Return [x, y] of the center of cell containing provided text 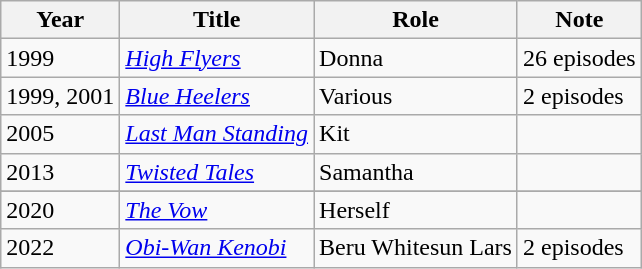
1999 [60, 58]
High Flyers [217, 58]
Various [416, 96]
Samantha [416, 172]
Last Man Standing [217, 134]
1999, 2001 [60, 96]
The Vow [217, 210]
Blue Heelers [217, 96]
2005 [60, 134]
2022 [60, 248]
Title [217, 20]
Herself [416, 210]
Obi-Wan Kenobi [217, 248]
Role [416, 20]
2020 [60, 210]
Note [579, 20]
Year [60, 20]
Twisted Tales [217, 172]
Kit [416, 134]
Beru Whitesun Lars [416, 248]
Donna [416, 58]
26 episodes [579, 58]
2013 [60, 172]
